Provide the (x, y) coordinate of the cell's center where the given text is located.  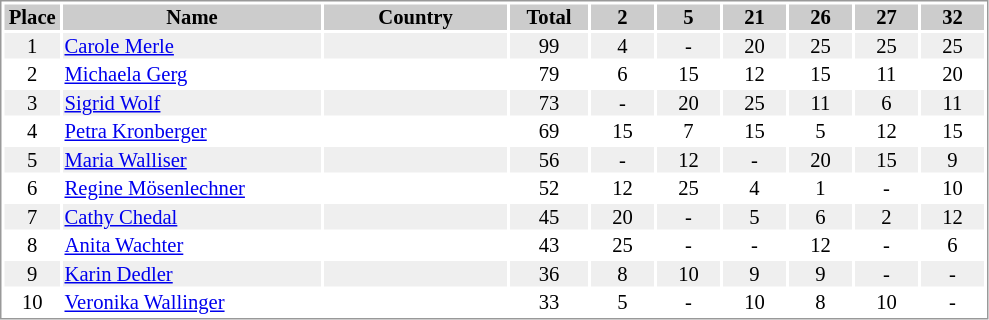
52 (549, 189)
Regine Mösenlechner (192, 189)
26 (820, 17)
99 (549, 46)
Country (416, 17)
69 (549, 131)
Karin Dedler (192, 274)
36 (549, 274)
Cathy Chedal (192, 217)
Total (549, 17)
Place (32, 17)
32 (952, 17)
Veronika Wallinger (192, 303)
56 (549, 160)
Maria Walliser (192, 160)
Name (192, 17)
43 (549, 245)
Carole Merle (192, 46)
Sigrid Wolf (192, 103)
45 (549, 217)
79 (549, 75)
33 (549, 303)
Anita Wachter (192, 245)
Michaela Gerg (192, 75)
Petra Kronberger (192, 131)
73 (549, 103)
21 (754, 17)
27 (886, 17)
3 (32, 103)
